From the cell containing the given text, extract its center point as [x, y] coordinate. 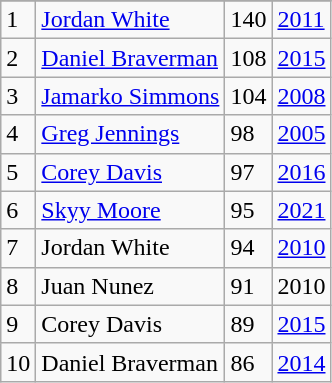
2005 [302, 134]
2 [18, 58]
9 [18, 324]
89 [248, 324]
2021 [302, 210]
98 [248, 134]
86 [248, 362]
2014 [302, 362]
Jamarko Simmons [130, 96]
4 [18, 134]
5 [18, 172]
91 [248, 286]
8 [18, 286]
2011 [302, 20]
94 [248, 248]
Skyy Moore [130, 210]
7 [18, 248]
2008 [302, 96]
104 [248, 96]
Greg Jennings [130, 134]
2016 [302, 172]
10 [18, 362]
Juan Nunez [130, 286]
1 [18, 20]
95 [248, 210]
97 [248, 172]
6 [18, 210]
140 [248, 20]
108 [248, 58]
3 [18, 96]
